Capture the cell that displays the provided text and extract its (x, y) central coordinate. 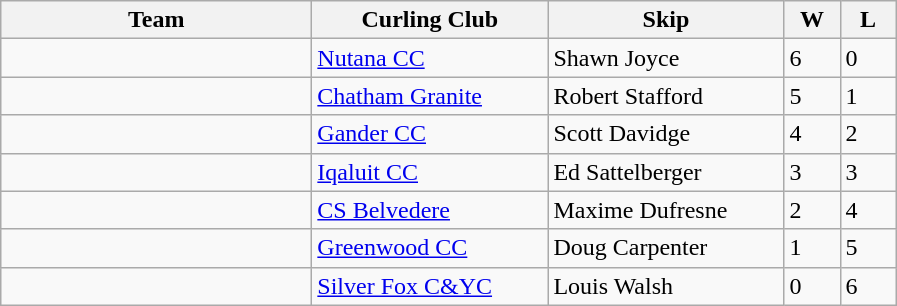
Doug Carpenter (666, 248)
Iqaluit CC (430, 172)
Greenwood CC (430, 248)
Scott Davidge (666, 134)
L (868, 20)
CS Belvedere (430, 210)
Maxime Dufresne (666, 210)
W (812, 20)
Curling Club (430, 20)
Team (156, 20)
Ed Sattelberger (666, 172)
Silver Fox C&YC (430, 286)
Robert Stafford (666, 96)
Shawn Joyce (666, 58)
Nutana CC (430, 58)
Louis Walsh (666, 286)
Chatham Granite (430, 96)
Skip (666, 20)
Gander CC (430, 134)
